Search for the cell housing the specified text and yield its (x, y) center coordinate. 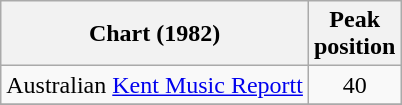
Peakposition (354, 34)
Australian Kent Music Reportt (155, 85)
Chart (1982) (155, 34)
40 (354, 85)
